Locate the cell with the specified text and output its (x, y) center coordinate. 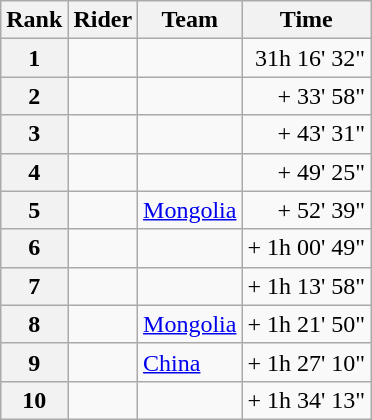
5 (34, 210)
Team (190, 20)
+ 1h 21' 50" (306, 324)
China (190, 362)
Time (306, 20)
+ 49' 25" (306, 172)
10 (34, 400)
9 (34, 362)
+ 52' 39" (306, 210)
1 (34, 58)
6 (34, 248)
+ 1h 34' 13" (306, 400)
7 (34, 286)
Rider (103, 20)
4 (34, 172)
+ 1h 27' 10" (306, 362)
+ 1h 13' 58" (306, 286)
+ 43' 31" (306, 134)
8 (34, 324)
2 (34, 96)
+ 33' 58" (306, 96)
31h 16' 32" (306, 58)
Rank (34, 20)
3 (34, 134)
+ 1h 00' 49" (306, 248)
